Extract the [X, Y] coordinate from the center of the cell holding the provided text.  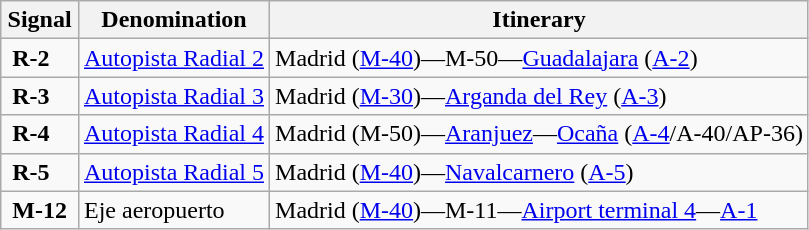
R-3 [40, 96]
Autopista Radial 2 [174, 58]
R-4 [40, 134]
M-12 [40, 210]
Madrid (M-30)—Arganda del Rey (A-3) [540, 96]
Autopista Radial 5 [174, 172]
R-5 [40, 172]
Signal [40, 20]
Madrid (M-50)—Aranjuez—Ocaña (A-4/A-40/AP-36) [540, 134]
Madrid (M-40)—M-50—Guadalajara (A-2) [540, 58]
Madrid (M-40)—Navalcarnero (A-5) [540, 172]
Denomination [174, 20]
Autopista Radial 4 [174, 134]
Eje aeropuerto [174, 210]
Autopista Radial 3 [174, 96]
Madrid (M-40)—M-11—Airport terminal 4—A-1 [540, 210]
R-2 [40, 58]
Itinerary [540, 20]
